Identify which cell holds the provided text, then report its (x, y) central coordinate. 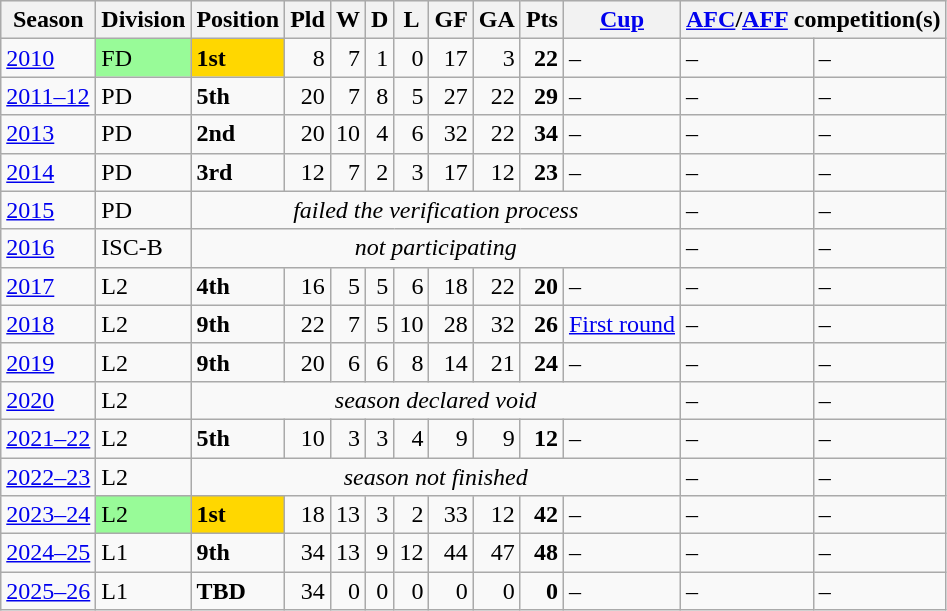
24 (542, 362)
ISC-B (144, 248)
not participating (436, 248)
Pld (308, 20)
2010 (48, 58)
2021–22 (48, 438)
2020 (48, 400)
4th (238, 286)
2015 (48, 210)
44 (451, 553)
26 (542, 324)
W (348, 20)
2024–25 (48, 553)
Season (48, 20)
3rd (238, 172)
GA (496, 20)
GF (451, 20)
Cup (622, 20)
21 (496, 362)
48 (542, 553)
2013 (48, 134)
29 (542, 96)
23 (542, 172)
First round (622, 324)
2018 (48, 324)
42 (542, 515)
D (379, 20)
season not finished (436, 477)
1 (379, 58)
L (412, 20)
Position (238, 20)
season declared void (436, 400)
2017 (48, 286)
2016 (48, 248)
16 (308, 286)
2014 (48, 172)
FD (144, 58)
47 (496, 553)
AFC/AFF competition(s) (814, 20)
2011–12 (48, 96)
2022–23 (48, 477)
27 (451, 96)
2023–24 (48, 515)
33 (451, 515)
14 (451, 362)
2nd (238, 134)
Pts (542, 20)
2019 (48, 362)
28 (451, 324)
2025–26 (48, 591)
Division (144, 20)
failed the verification process (436, 210)
TBD (238, 591)
